Identify which cell holds the provided text, then report its [x, y] central coordinate. 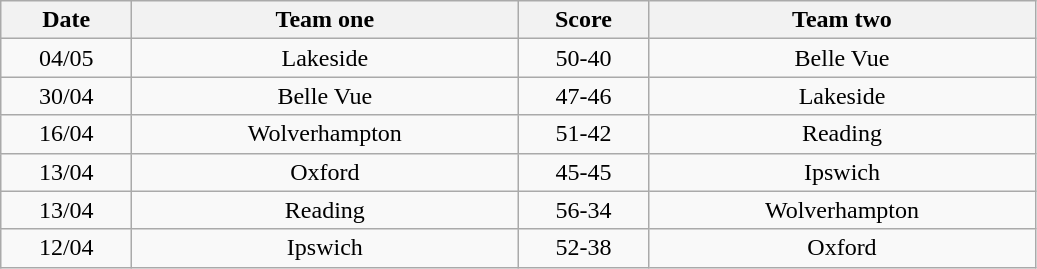
50-40 [584, 58]
Team one [325, 20]
56-34 [584, 210]
12/04 [66, 248]
Date [66, 20]
Team two [842, 20]
16/04 [66, 134]
51-42 [584, 134]
30/04 [66, 96]
04/05 [66, 58]
Score [584, 20]
47-46 [584, 96]
52-38 [584, 248]
45-45 [584, 172]
